Return the [x, y] coordinate for the center point of the cell that contains the specified text.  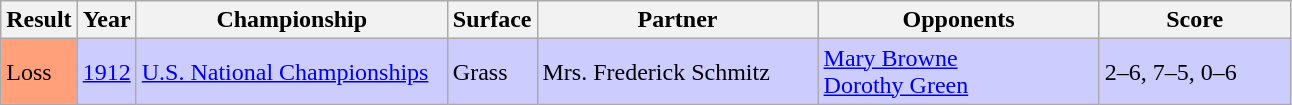
Loss [39, 72]
Mrs. Frederick Schmitz [678, 72]
U.S. National Championships [292, 72]
Score [1194, 20]
Year [106, 20]
1912 [106, 72]
Grass [492, 72]
Championship [292, 20]
Mary Browne Dorothy Green [958, 72]
2–6, 7–5, 0–6 [1194, 72]
Partner [678, 20]
Result [39, 20]
Opponents [958, 20]
Surface [492, 20]
